Identify which cell holds the provided text, then report its [x, y] central coordinate. 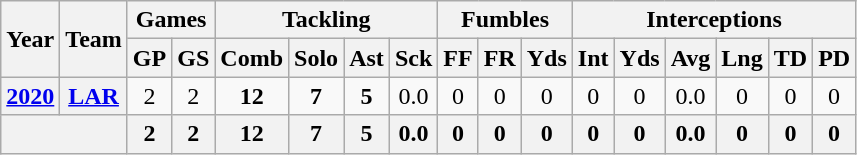
Lng [742, 58]
Team [94, 39]
Games [170, 20]
LAR [94, 96]
GP [149, 58]
Solo [316, 58]
FF [458, 58]
Comb [252, 58]
Sck [413, 58]
Fumbles [506, 20]
GS [194, 58]
2020 [30, 96]
PD [834, 58]
Interceptions [714, 20]
FR [500, 58]
Avg [690, 58]
TD [790, 58]
Year [30, 39]
Int [593, 58]
Tackling [326, 20]
Ast [367, 58]
